Pinpoint the cell where the given text exists, returning its (x, y) midpoint coordinate. 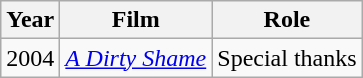
Special thanks (287, 58)
2004 (30, 58)
Role (287, 20)
Year (30, 20)
Film (136, 20)
A Dirty Shame (136, 58)
